Provide the (X, Y) coordinate of the cell's center where the given text is located.  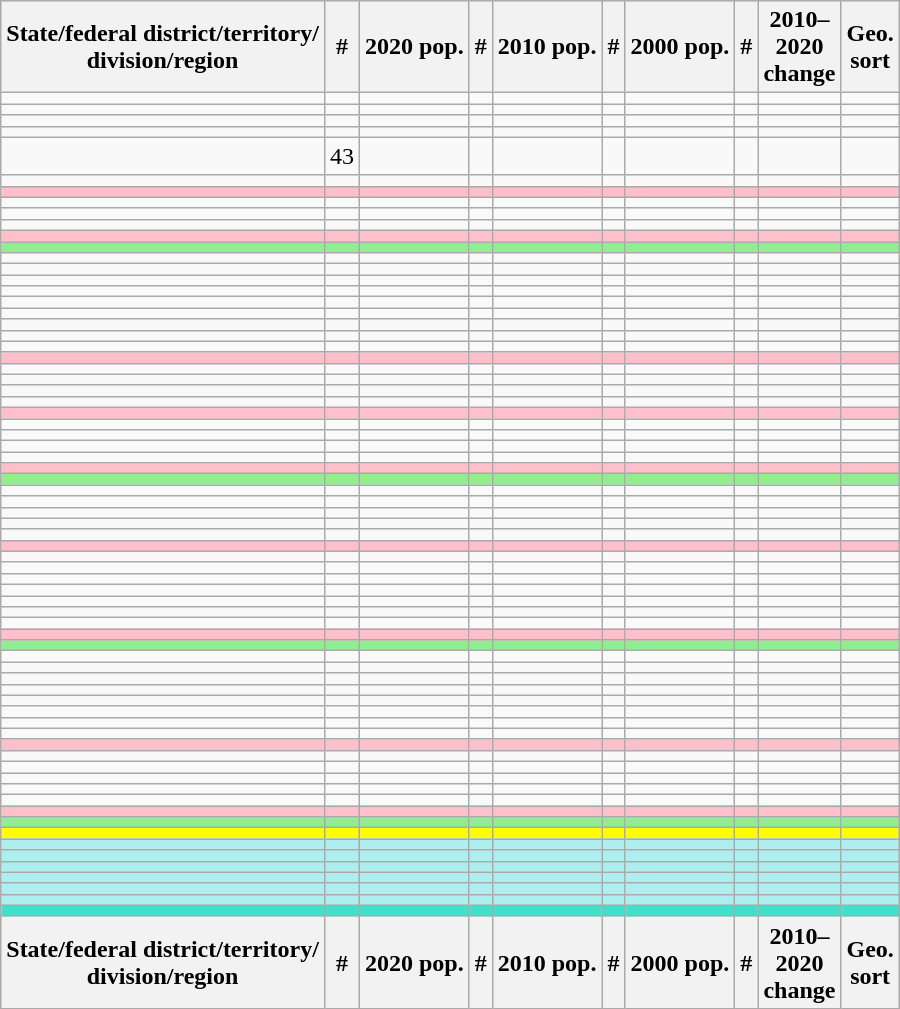
43 (342, 156)
